Pinpoint the cell where the given text exists, returning its (x, y) midpoint coordinate. 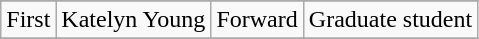
Katelyn Young (134, 20)
Forward (257, 20)
First (28, 20)
Graduate student (390, 20)
